Output the (x, y) coordinate of the center of the cell containing the given text.  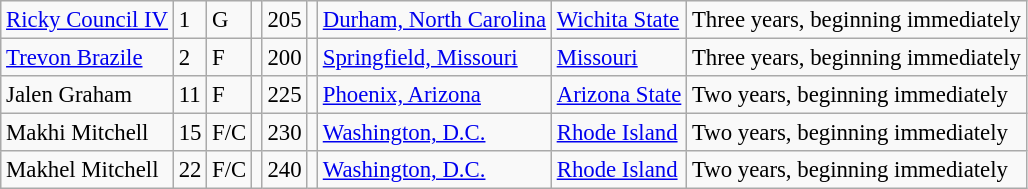
Phoenix, Arizona (434, 95)
205 (284, 20)
Jalen Graham (88, 95)
G (230, 20)
240 (284, 170)
Ricky Council IV (88, 20)
Missouri (618, 58)
Wichita State (618, 20)
22 (190, 170)
15 (190, 133)
Durham, North Carolina (434, 20)
225 (284, 95)
230 (284, 133)
200 (284, 58)
Makhi Mitchell (88, 133)
2 (190, 58)
Springfield, Missouri (434, 58)
Arizona State (618, 95)
Trevon Brazile (88, 58)
1 (190, 20)
Makhel Mitchell (88, 170)
11 (190, 95)
